For the text-containing cell, return its midpoint in [X, Y] coordinate format. 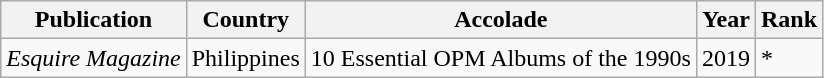
Country [246, 20]
10 Essential OPM Albums of the 1990s [500, 58]
2019 [726, 58]
Esquire Magazine [94, 58]
Year [726, 20]
Philippines [246, 58]
Rank [788, 20]
Publication [94, 20]
Accolade [500, 20]
* [788, 58]
